Extract the (X, Y) coordinate from the center of the cell holding the provided text.  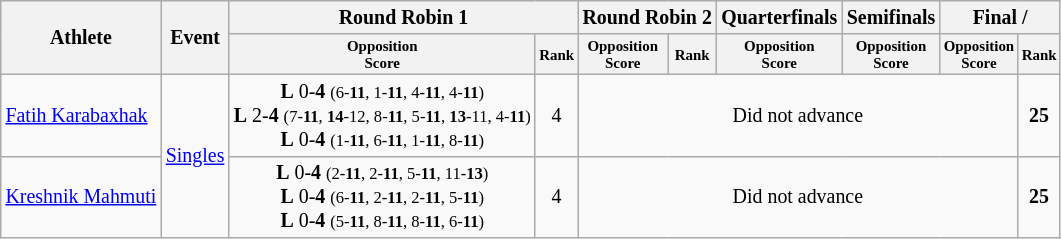
Kreshnik Mahmuti (81, 196)
Round Robin 2 (648, 18)
Event (195, 38)
Round Robin 1 (404, 18)
L 0-4 (2-11, 2-11, 5-11, 11-13) L 0-4 (6-11, 2-11, 2-11, 5-11) L 0-4 (5-11, 8-11, 8-11, 6-11) (382, 196)
Singles (195, 156)
Athlete (81, 38)
Quarterfinals (780, 18)
Final / (1000, 18)
L 0-4 (6-11, 1-11, 4-11, 4-11) L 2-4 (7-11, 14-12, 8-11, 5-11, 13-11, 4-11) L 0-4 (1-11, 6-11, 1-11, 8-11) (382, 116)
Semifinals (891, 18)
Fatih Karabaxhak (81, 116)
